Find where the given text appears and provide that cell's center as [x, y] coordinate. 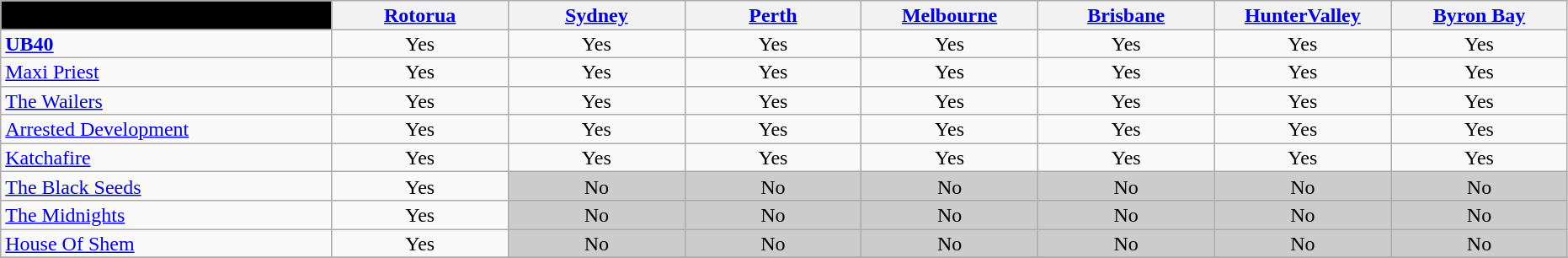
Maxi Priest [167, 72]
Rotorua [420, 15]
Byron Bay [1480, 15]
Brisbane [1126, 15]
Perth [773, 15]
Sydney [596, 15]
Melbourne [950, 15]
UB40 [167, 44]
Arrested Development [167, 129]
Katchafire [167, 158]
The Black Seeds [167, 186]
The Wailers [167, 100]
HunterValley [1303, 15]
House Of Shem [167, 244]
The Midnights [167, 215]
